Pinpoint the cell where the given text exists, returning its [X, Y] midpoint coordinate. 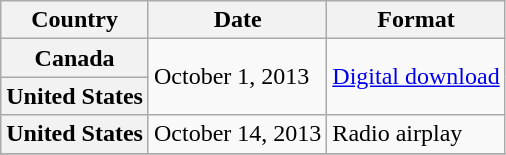
October 1, 2013 [237, 77]
Format [416, 20]
Digital download [416, 77]
Date [237, 20]
Radio airplay [416, 134]
October 14, 2013 [237, 134]
Canada [75, 58]
Country [75, 20]
